Provide the [x, y] coordinate of the cell's center where the given text is located.  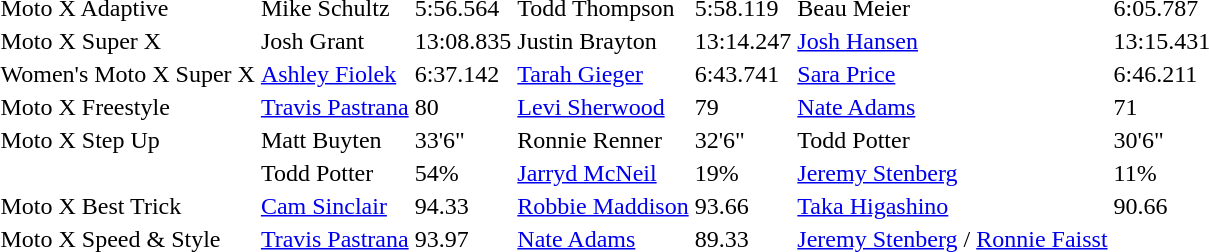
93.66 [743, 206]
Nate Adams [952, 107]
Matt Buyten [334, 140]
13:08.835 [463, 41]
54% [463, 173]
Robbie Maddison [603, 206]
Josh Hansen [952, 41]
Jarryd McNeil [603, 173]
79 [743, 107]
Sara Price [952, 74]
Levi Sherwood [603, 107]
94.33 [463, 206]
Cam Sinclair [334, 206]
Ashley Fiolek [334, 74]
Ronnie Renner [603, 140]
6:37.142 [463, 74]
Josh Grant [334, 41]
13:14.247 [743, 41]
19% [743, 173]
Justin Brayton [603, 41]
Jeremy Stenberg [952, 173]
6:43.741 [743, 74]
Travis Pastrana [334, 107]
Tarah Gieger [603, 74]
33'6" [463, 140]
80 [463, 107]
32'6" [743, 140]
Taka Higashino [952, 206]
